Provide the (x, y) coordinate of the cell's center where the given text is located.  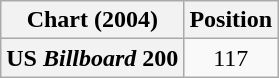
US Billboard 200 (92, 58)
117 (231, 58)
Position (231, 20)
Chart (2004) (92, 20)
